Extract the (X, Y) coordinate from the center of the cell holding the provided text.  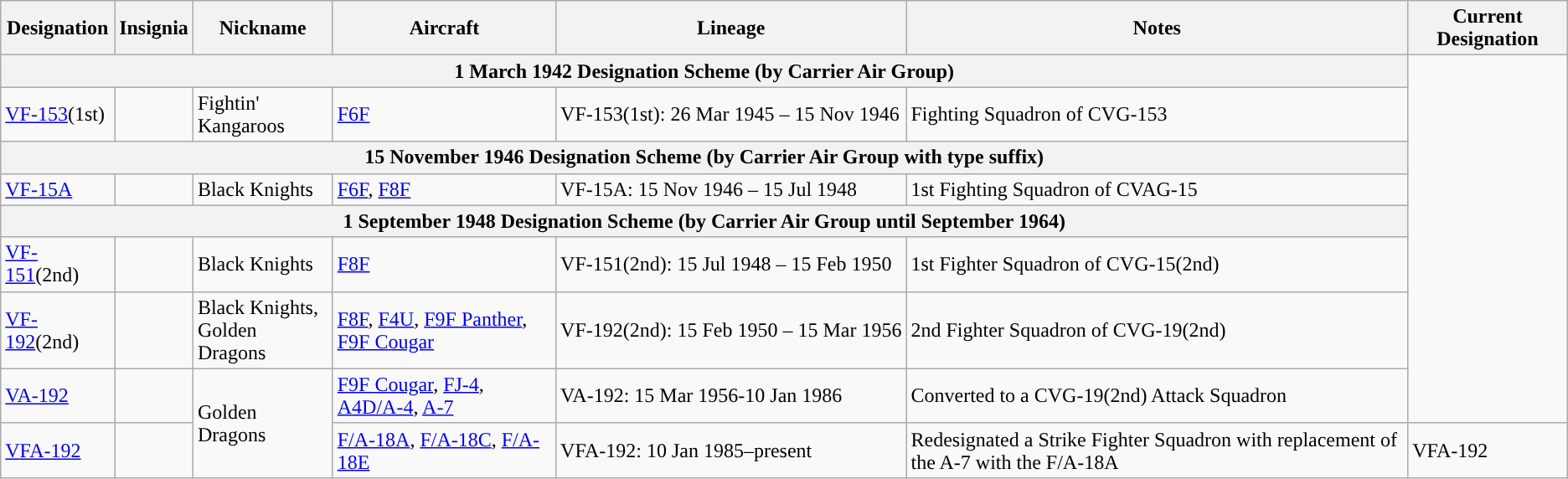
F6F, F8F (444, 189)
1st Fighter Squadron of CVG-15(2nd) (1158, 265)
2nd Fighter Squadron of CVG-19(2nd) (1158, 330)
Insignia (154, 28)
VF-15A (58, 189)
F9F Cougar, FJ-4, A4D/A-4, A-7 (444, 395)
VF-15A: 15 Nov 1946 – 15 Jul 1948 (731, 189)
VF-151(2nd): 15 Jul 1948 – 15 Feb 1950 (731, 265)
VF-192(2nd) (58, 330)
Fighting Squadron of CVG-153 (1158, 114)
Lineage (731, 28)
VA-192 (58, 395)
VF-151(2nd) (58, 265)
1 September 1948 Designation Scheme (by Carrier Air Group until September 1964) (704, 221)
Redesignated a Strike Fighter Squadron with replacement of the A-7 with the F/A-18A (1158, 451)
Black Knights,Golden Dragons (263, 330)
F8F, F4U, F9F Panther, F9F Cougar (444, 330)
Current Designation (1488, 28)
Designation (58, 28)
1 March 1942 Designation Scheme (by Carrier Air Group) (704, 71)
VF-192(2nd): 15 Feb 1950 – 15 Mar 1956 (731, 330)
15 November 1946 Designation Scheme (by Carrier Air Group with type suffix) (704, 157)
Fightin' Kangaroos (263, 114)
Aircraft (444, 28)
Notes (1158, 28)
VF-153(1st) (58, 114)
1st Fighting Squadron of CVAG-15 (1158, 189)
VF-153(1st): 26 Mar 1945 – 15 Nov 1946 (731, 114)
Golden Dragons (263, 423)
VFA-192: 10 Jan 1985–present (731, 451)
Converted to a CVG-19(2nd) Attack Squadron (1158, 395)
F/A-18A, F/A-18C, F/A-18E (444, 451)
VA-192: 15 Mar 1956-10 Jan 1986 (731, 395)
F6F (444, 114)
F8F (444, 265)
Nickname (263, 28)
